Find where the given text appears and provide that cell's center as (X, Y) coordinate. 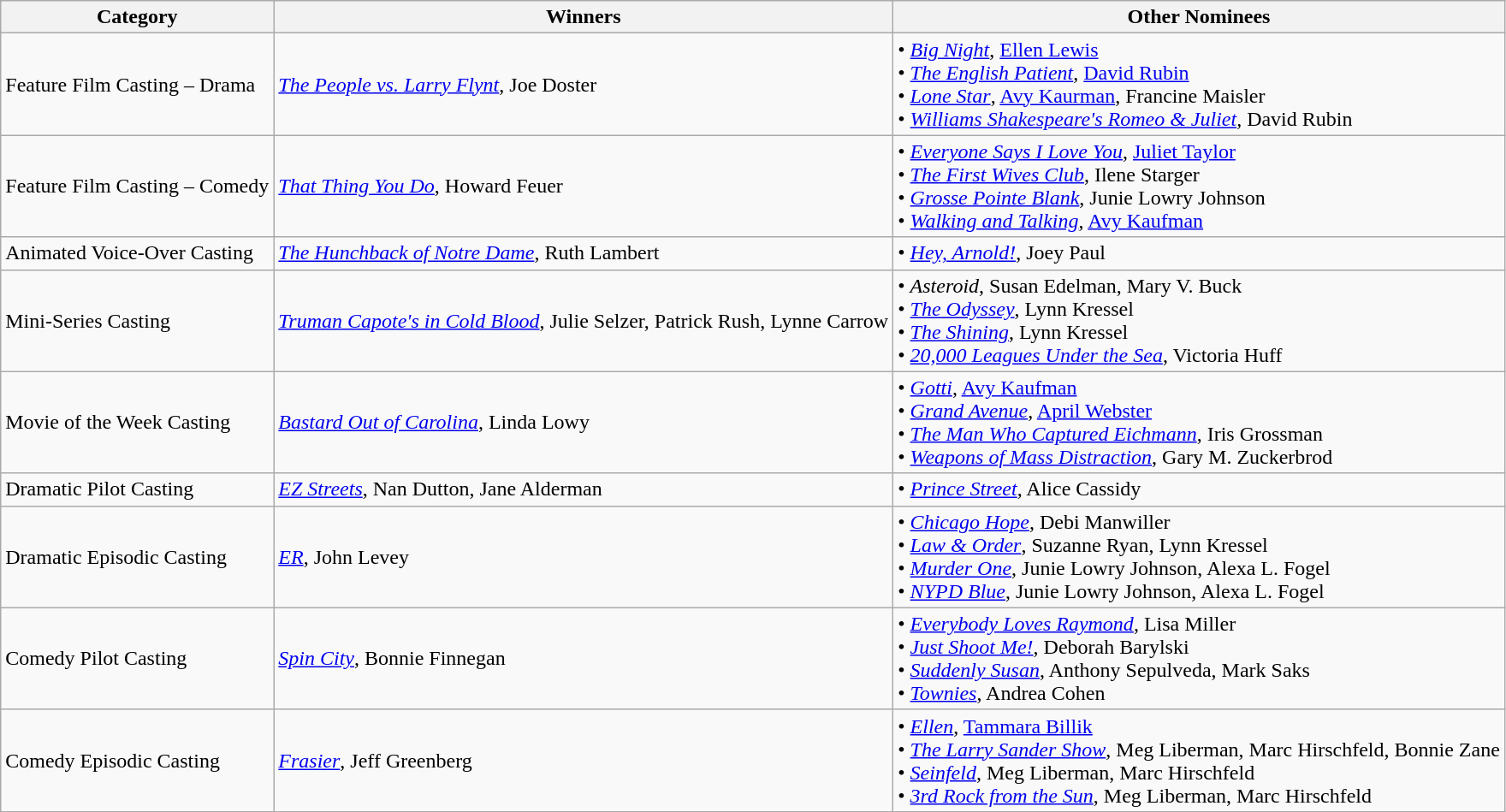
Comedy Episodic Casting (137, 760)
• Asteroid, Susan Edelman, Mary V. Buck• The Odyssey, Lynn Kressel• The Shining, Lynn Kressel• 20,000 Leagues Under the Sea, Victoria Huff (1200, 320)
Animated Voice-Over Casting (137, 253)
• Hey, Arnold!, Joey Paul (1200, 253)
That Thing You Do, Howard Feuer (584, 187)
Spin City, Bonnie Finnegan (584, 659)
• Prince Street, Alice Cassidy (1200, 489)
Dramatic Pilot Casting (137, 489)
EZ Streets, Nan Dutton, Jane Alderman (584, 489)
Other Nominees (1200, 17)
The Hunchback of Notre Dame, Ruth Lambert (584, 253)
Winners (584, 17)
• Gotti, Avy Kaufman• Grand Avenue, April Webster• The Man Who Captured Eichmann, Iris Grossman• Weapons of Mass Distraction, Gary M. Zuckerbrod (1200, 423)
Bastard Out of Carolina, Linda Lowy (584, 423)
Dramatic Episodic Casting (137, 556)
Frasier, Jeff Greenberg (584, 760)
The People vs. Larry Flynt, Joe Doster (584, 84)
Mini-Series Casting (137, 320)
Movie of the Week Casting (137, 423)
Truman Capote's in Cold Blood, Julie Selzer, Patrick Rush, Lynne Carrow (584, 320)
ER, John Levey (584, 556)
Feature Film Casting – Comedy (137, 187)
Comedy Pilot Casting (137, 659)
• Everybody Loves Raymond, Lisa Miller• Just Shoot Me!, Deborah Barylski• Suddenly Susan, Anthony Sepulveda, Mark Saks• Townies, Andrea Cohen (1200, 659)
Category (137, 17)
Feature Film Casting – Drama (137, 84)
